Return (x, y) of the center of cell containing provided text 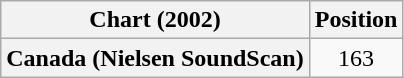
Position (356, 20)
Chart (2002) (155, 20)
163 (356, 58)
Canada (Nielsen SoundScan) (155, 58)
